Return [X, Y] of the center of cell containing provided text 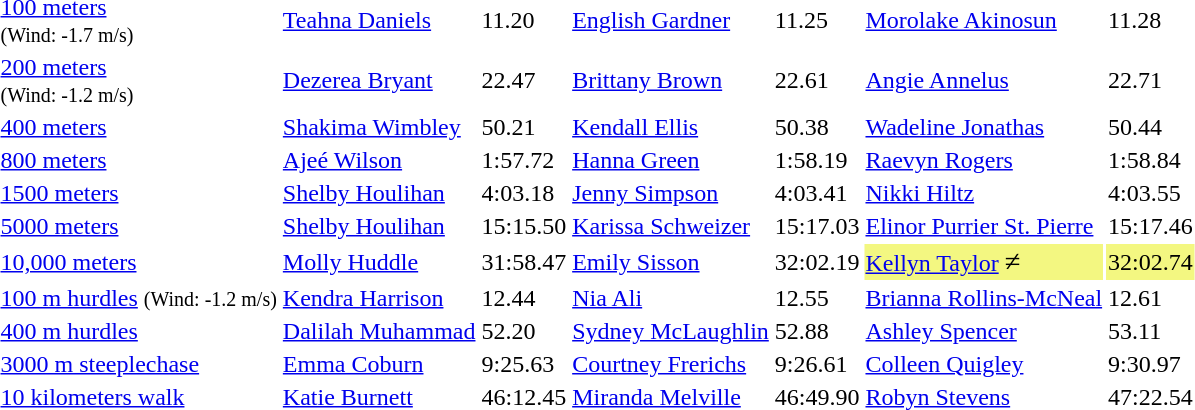
Elinor Purrier St. Pierre [984, 226]
52.20 [524, 331]
15:15.50 [524, 226]
1:58.84 [1151, 160]
Emily Sisson [671, 262]
9:30.97 [1151, 364]
Kellyn Taylor ≠ [984, 262]
22.71 [1151, 80]
Kendra Harrison [379, 298]
Ajeé Wilson [379, 160]
50.44 [1151, 127]
Hanna Green [671, 160]
Shakima Wimbley [379, 127]
Jenny Simpson [671, 193]
12.55 [817, 298]
Raevyn Rogers [984, 160]
9:26.61 [817, 364]
32:02.19 [817, 262]
Dezerea Bryant [379, 80]
22.61 [817, 80]
22.47 [524, 80]
12.61 [1151, 298]
Wadeline Jonathas [984, 127]
Nia Ali [671, 298]
Colleen Quigley [984, 364]
32:02.74 [1151, 262]
52.88 [817, 331]
1:58.19 [817, 160]
53.11 [1151, 331]
15:17.03 [817, 226]
Ashley Spencer [984, 331]
Brittany Brown [671, 80]
31:58.47 [524, 262]
Courtney Frerichs [671, 364]
4:03.18 [524, 193]
Angie Annelus [984, 80]
4:03.41 [817, 193]
50.21 [524, 127]
4:03.55 [1151, 193]
9:25.63 [524, 364]
Karissa Schweizer [671, 226]
12.44 [524, 298]
1:57.72 [524, 160]
Kendall Ellis [671, 127]
Sydney McLaughlin [671, 331]
Dalilah Muhammad [379, 331]
Emma Coburn [379, 364]
50.38 [817, 127]
Brianna Rollins-McNeal [984, 298]
Nikki Hiltz [984, 193]
15:17.46 [1151, 226]
Molly Huddle [379, 262]
